Pinpoint the cell where the given text exists, returning its [X, Y] midpoint coordinate. 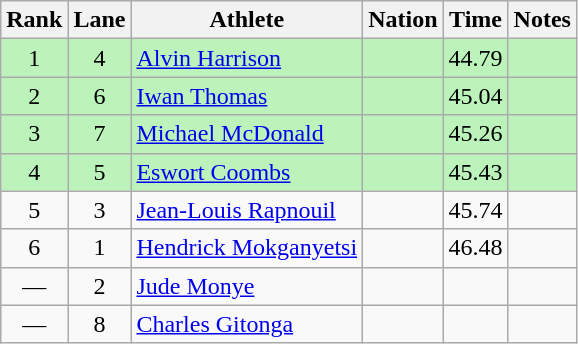
Jude Monye [247, 286]
Iwan Thomas [247, 96]
Charles Gitonga [247, 324]
Lane [100, 20]
8 [100, 324]
46.48 [476, 248]
Michael McDonald [247, 134]
45.04 [476, 96]
Jean-Louis Rapnouil [247, 210]
Rank [34, 20]
45.74 [476, 210]
Time [476, 20]
Notes [542, 20]
Hendrick Mokganyetsi [247, 248]
Eswort Coombs [247, 172]
45.26 [476, 134]
Nation [403, 20]
7 [100, 134]
Athlete [247, 20]
Alvin Harrison [247, 58]
44.79 [476, 58]
45.43 [476, 172]
